Search for the cell housing the specified text and yield its [x, y] center coordinate. 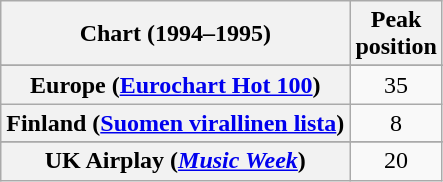
Chart (1994–1995) [176, 34]
Peakposition [396, 34]
Europe (Eurochart Hot 100) [176, 85]
20 [396, 161]
35 [396, 85]
UK Airplay (Music Week) [176, 161]
Finland (Suomen virallinen lista) [176, 123]
8 [396, 123]
